Extract the [x, y] coordinate from the center of the cell holding the provided text.  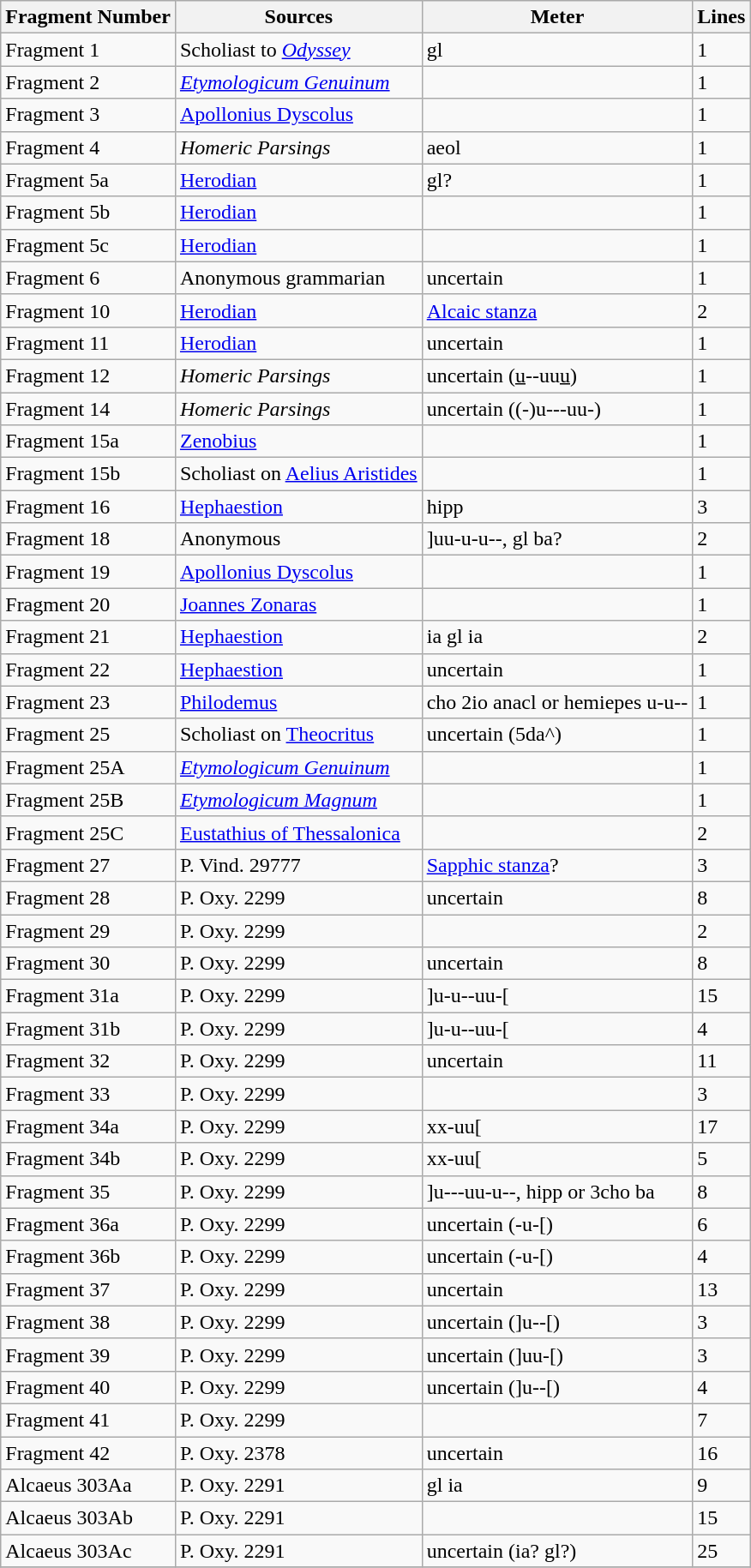
Fragment 22 [88, 670]
Fragment 12 [88, 375]
Alcaeus 303Ac [88, 1551]
Alcaeus 303Aa [88, 1486]
Fragment 3 [88, 115]
Fragment 37 [88, 1289]
Fragment 15b [88, 474]
Fragment 5c [88, 245]
Fragment 31b [88, 1029]
Fragment 41 [88, 1420]
Fragment 34a [88, 1126]
uncertain ((-)u---uu-) [557, 409]
Fragment 20 [88, 604]
Fragment Number [88, 17]
P. Oxy. 2378 [298, 1453]
uncertain (u--uuu) [557, 375]
Alcaic stanza [557, 310]
gl? [557, 180]
uncertain (ia? gl?) [557, 1551]
Fragment 25B [88, 800]
5 [722, 1159]
Fragment 23 [88, 702]
Fragment 42 [88, 1453]
9 [722, 1486]
11 [722, 1061]
Sources [298, 17]
Alcaeus 303Ab [88, 1518]
Fragment 2 [88, 82]
Fragment 25C [88, 832]
Fragment 30 [88, 964]
hipp [557, 507]
Fragment 11 [88, 343]
Fragment 27 [88, 865]
Fragment 31a [88, 996]
Scholiast on Theocritus [298, 735]
Anonymous grammarian [298, 278]
uncertain (5da^) [557, 735]
Fragment 25 [88, 735]
Fragment 28 [88, 898]
Fragment 40 [88, 1387]
Fragment 39 [88, 1355]
Fragment 33 [88, 1094]
Fragment 25A [88, 767]
Fragment 5a [88, 180]
ia gl ia [557, 637]
]u---uu-u--, hipp or 3cho ba [557, 1192]
gl [557, 50]
P. Vind. 29777 [298, 865]
Scholiast on Aelius Aristides [298, 474]
16 [722, 1453]
aeol [557, 147]
Fragment 35 [88, 1192]
Fragment 36a [88, 1224]
Fragment 15a [88, 442]
17 [722, 1126]
Lines [722, 17]
uncertain (]uu-[) [557, 1355]
Anonymous [298, 539]
7 [722, 1420]
Fragment 32 [88, 1061]
Fragment 38 [88, 1322]
]uu-u-u--, gl ba? [557, 539]
Etymologicum Magnum [298, 800]
25 [722, 1551]
gl ia [557, 1486]
6 [722, 1224]
Zenobius [298, 442]
Fragment 5b [88, 213]
Fragment 21 [88, 637]
Fragment 10 [88, 310]
Eustathius of Thessalonica [298, 832]
Fragment 4 [88, 147]
Sapphic stanza? [557, 865]
Fragment 16 [88, 507]
Scholiast to Odyssey [298, 50]
Meter [557, 17]
Fragment 18 [88, 539]
Fragment 1 [88, 50]
Philodemus [298, 702]
cho 2io anacl or hemiepes u-u-- [557, 702]
Fragment 34b [88, 1159]
Joannes Zonaras [298, 604]
Fragment 14 [88, 409]
Fragment 29 [88, 930]
Fragment 6 [88, 278]
Fragment 36b [88, 1257]
13 [722, 1289]
Fragment 19 [88, 572]
